Return the [X, Y] coordinate for the center point of the cell that contains the specified text.  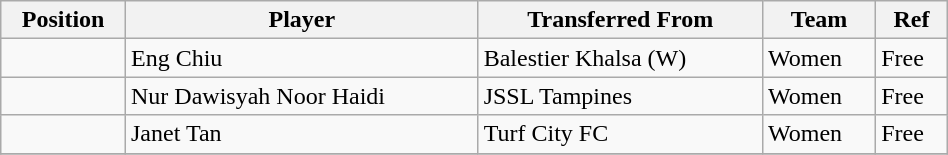
JSSL Tampines [620, 96]
Turf City FC [620, 134]
Ref [912, 20]
Balestier Khalsa (W) [620, 58]
Nur Dawisyah Noor Haidi [302, 96]
Team [818, 20]
Player [302, 20]
Janet Tan [302, 134]
Transferred From [620, 20]
Position [64, 20]
Eng Chiu [302, 58]
